Extract the (X, Y) coordinate from the center of the cell holding the provided text.  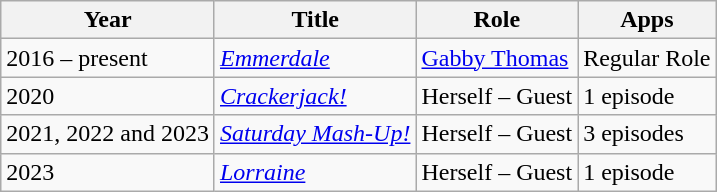
3 episodes (647, 134)
Crackerjack! (314, 96)
Year (108, 20)
Role (497, 20)
Gabby Thomas (497, 58)
2021, 2022 and 2023 (108, 134)
2023 (108, 172)
Regular Role (647, 58)
Saturday Mash-Up! (314, 134)
Apps (647, 20)
Lorraine (314, 172)
Title (314, 20)
2020 (108, 96)
Emmerdale (314, 58)
2016 – present (108, 58)
